Search for the cell housing the specified text and yield its (x, y) center coordinate. 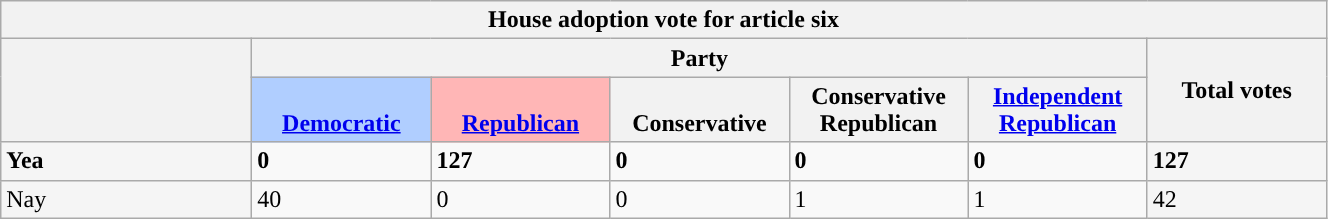
Total votes (1236, 90)
Party (700, 58)
42 (1236, 199)
Yea (126, 161)
Conservative Republican (878, 110)
Independent Republican (1058, 110)
House adoption vote for article six (664, 20)
Democratic (342, 110)
Republican (520, 110)
Nay (126, 199)
Conservative (700, 110)
40 (342, 199)
